Identify which cell holds the provided text, then report its (x, y) central coordinate. 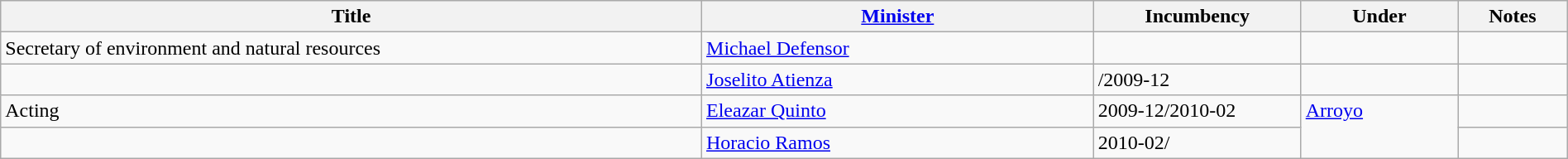
/2009-12 (1198, 79)
Notes (1513, 17)
Acting (351, 111)
Incumbency (1198, 17)
Minister (898, 17)
Joselito Atienza (898, 79)
Horacio Ramos (898, 142)
Secretary of environment and natural resources (351, 48)
Arroyo (1379, 127)
Title (351, 17)
2009-12/2010-02 (1198, 111)
2010-02/ (1198, 142)
Michael Defensor (898, 48)
Under (1379, 17)
Eleazar Quinto (898, 111)
